From the cell containing the given text, extract its center point as (x, y) coordinate. 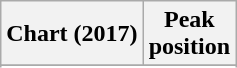
Chart (2017) (72, 34)
Peakposition (189, 34)
